Return the [x, y] coordinate for the center point of the cell that contains the specified text.  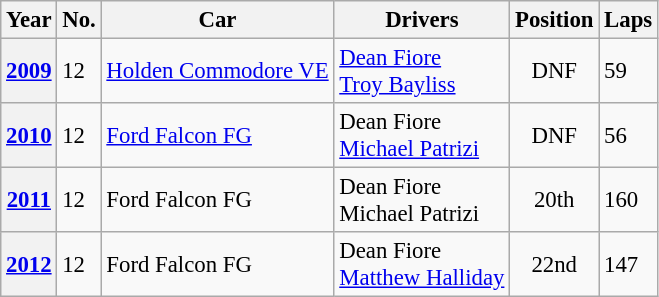
160 [628, 200]
Position [554, 20]
2011 [29, 200]
Car [218, 20]
No. [79, 20]
2010 [29, 136]
2009 [29, 72]
22nd [554, 264]
56 [628, 136]
59 [628, 72]
Laps [628, 20]
Dean Fiore Matthew Halliday [422, 264]
Dean Fiore Troy Bayliss [422, 72]
Drivers [422, 20]
20th [554, 200]
Holden Commodore VE [218, 72]
2012 [29, 264]
Year [29, 20]
147 [628, 264]
